Capture the cell that displays the provided text and extract its (x, y) central coordinate. 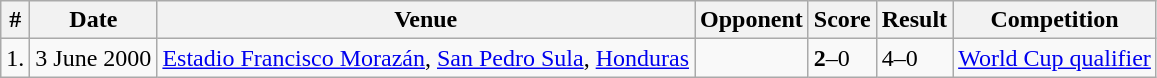
4–0 (914, 58)
3 June 2000 (94, 58)
Estadio Francisco Morazán, San Pedro Sula, Honduras (426, 58)
Competition (1055, 20)
Score (842, 20)
# (16, 20)
Result (914, 20)
Venue (426, 20)
Date (94, 20)
2–0 (842, 58)
Opponent (752, 20)
1. (16, 58)
World Cup qualifier (1055, 58)
